Identify which cell holds the provided text, then report its (x, y) central coordinate. 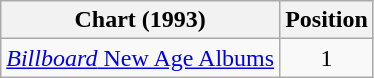
Chart (1993) (140, 20)
Billboard New Age Albums (140, 58)
1 (327, 58)
Position (327, 20)
